Determine the (X, Y) coordinate at the center of the cell enclosing the given text.  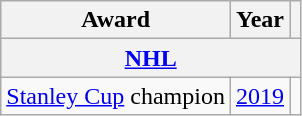
Award (116, 20)
NHL (151, 58)
Year (260, 20)
2019 (260, 96)
Stanley Cup champion (116, 96)
